Extract the [x, y] coordinate from the center of the cell holding the provided text.  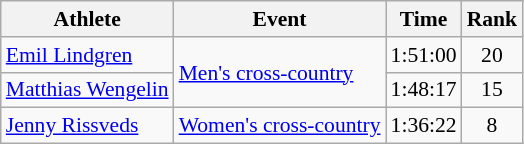
Rank [492, 19]
Women's cross-country [280, 126]
Athlete [88, 19]
Event [280, 19]
8 [492, 126]
1:36:22 [424, 126]
Emil Lindgren [88, 55]
1:48:17 [424, 90]
Matthias Wengelin [88, 90]
15 [492, 90]
Time [424, 19]
Jenny Rissveds [88, 126]
20 [492, 55]
Men's cross-country [280, 72]
1:51:00 [424, 55]
